Return [X, Y] of the center of cell containing provided text 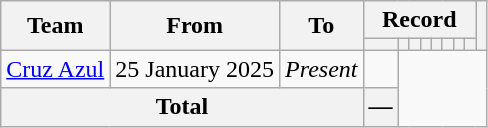
Record [419, 20]
Team [56, 26]
Present [322, 69]
— [380, 107]
To [322, 26]
From [195, 26]
Cruz Azul [56, 69]
Total [182, 107]
25 January 2025 [195, 69]
